Scan for the cell matching the given text and deliver its [X, Y] coordinate at center. 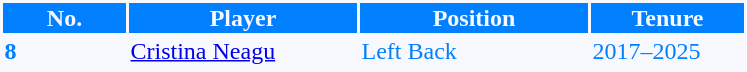
Tenure [668, 18]
Left Back [474, 51]
Player [243, 18]
Cristina Neagu [243, 51]
8 [64, 51]
Position [474, 18]
No. [64, 18]
2017–2025 [668, 51]
